From the cell containing the given text, extract its center point as (x, y) coordinate. 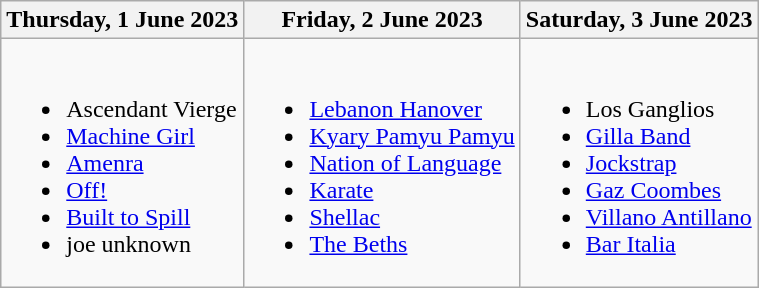
Los GangliosGilla BandJockstrapGaz CoombesVillano AntillanoBar Italia (639, 163)
Ascendant ViergeMachine GirlAmenraOff!Built to Spilljoe unknown (122, 163)
Thursday, 1 June 2023 (122, 20)
Friday, 2 June 2023 (382, 20)
Saturday, 3 June 2023 (639, 20)
Lebanon HanoverKyary Pamyu PamyuNation of LanguageKarateShellacThe Beths (382, 163)
